For the text-containing cell, return its midpoint in (x, y) coordinate format. 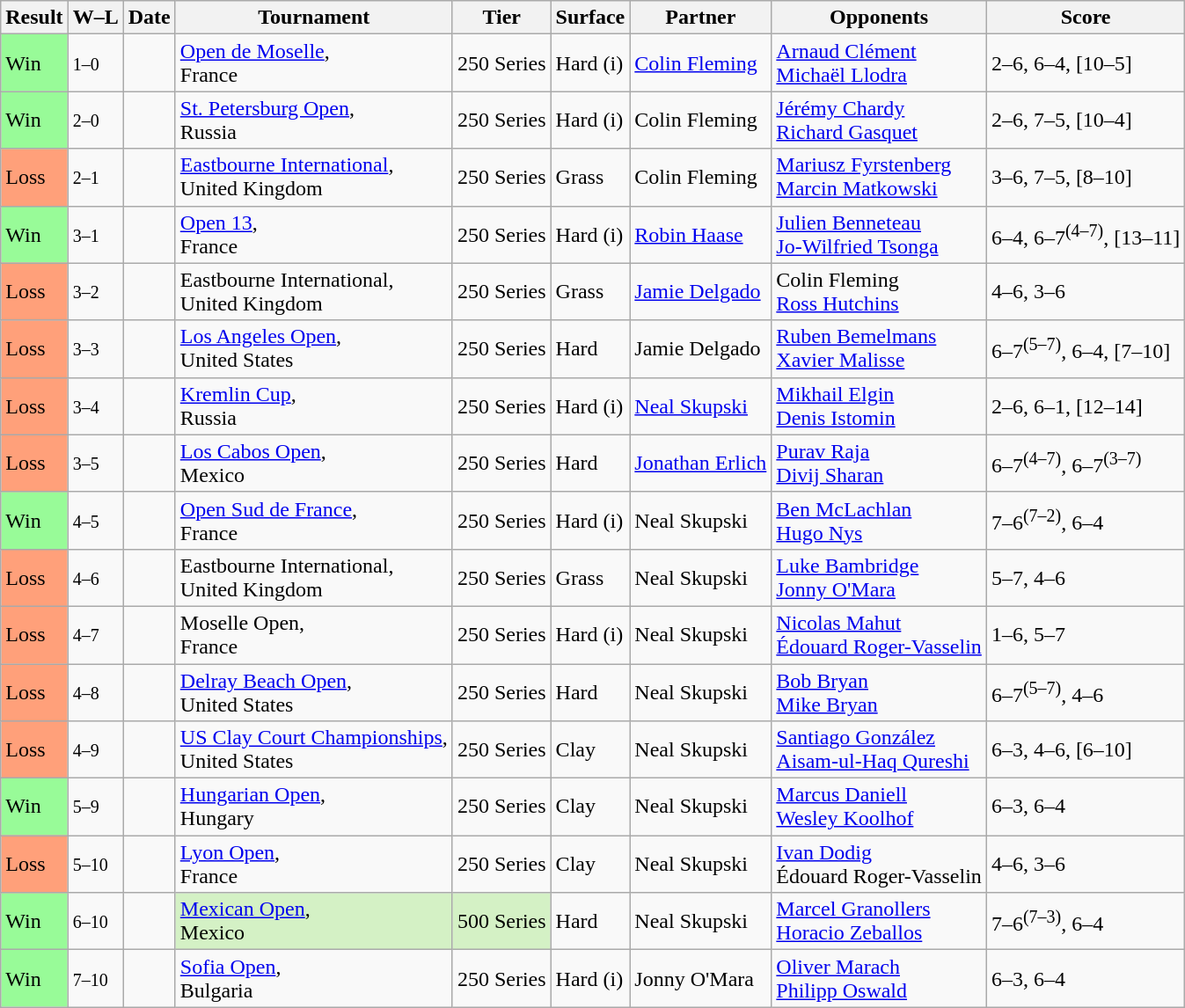
2–1 (95, 178)
Jérémy Chardy Richard Gasquet (880, 120)
500 Series (501, 922)
6–7(5–7), 6–4, [7–10] (1086, 348)
Luke Bambridge Jonny O'Mara (880, 577)
Sofia Open,Bulgaria (313, 978)
2–6, 6–1, [12–14] (1086, 406)
Santiago González Aisam-ul-Haq Qureshi (880, 749)
Lyon Open, France (313, 864)
Marcus Daniell Wesley Koolhof (880, 807)
Ivan Dodig Édouard Roger-Vasselin (880, 864)
Mikhail Elgin Denis Istomin (880, 406)
Robin Haase (700, 234)
Hungarian Open, Hungary (313, 807)
3–5 (95, 463)
4–9 (95, 749)
Ben McLachlan Hugo Nys (880, 521)
6–7(4–7), 6–7(3–7) (1086, 463)
2–0 (95, 120)
5–9 (95, 807)
3–3 (95, 348)
6–10 (95, 922)
Moselle Open, France (313, 635)
2–6, 6–4, [10–5] (1086, 63)
Ruben Bemelmans Xavier Malisse (880, 348)
3–4 (95, 406)
Open de Moselle, France (313, 63)
Colin Fleming Ross Hutchins (880, 292)
6–7(5–7), 4–6 (1086, 691)
Date (150, 18)
4–7 (95, 635)
1–6, 5–7 (1086, 635)
Surface (590, 18)
Jonathan Erlich (700, 463)
Partner (700, 18)
Bob Bryan Mike Bryan (880, 691)
4–8 (95, 691)
Arnaud Clément Michaël Llodra (880, 63)
Opponents (880, 18)
7–6(7–3), 6–4 (1086, 922)
Los Angeles Open, United States (313, 348)
6–4, 6–7(4–7), [13–11] (1086, 234)
Open 13, France (313, 234)
Nicolas Mahut Édouard Roger-Vasselin (880, 635)
Mexican Open, Mexico (313, 922)
5–7, 4–6 (1086, 577)
Los Cabos Open, Mexico (313, 463)
Tier (501, 18)
Kremlin Cup, Russia (313, 406)
Mariusz Fyrstenberg Marcin Matkowski (880, 178)
Delray Beach Open, United States (313, 691)
4–5 (95, 521)
5–10 (95, 864)
1–0 (95, 63)
7–10 (95, 978)
Jonny O'Mara (700, 978)
6–3, 4–6, [6–10] (1086, 749)
7–6(7–2), 6–4 (1086, 521)
US Clay Court Championships, United States (313, 749)
2–6, 7–5, [10–4] (1086, 120)
W–L (95, 18)
Open Sud de France, France (313, 521)
Julien Benneteau Jo-Wilfried Tsonga (880, 234)
Result (34, 18)
Oliver Marach Philipp Oswald (880, 978)
3–2 (95, 292)
St. Petersburg Open, Russia (313, 120)
Tournament (313, 18)
Marcel Granollers Horacio Zeballos (880, 922)
3–6, 7–5, [8–10] (1086, 178)
Purav Raja Divij Sharan (880, 463)
Score (1086, 18)
3–1 (95, 234)
4–6 (95, 577)
